Capture the cell that displays the provided text and extract its [x, y] central coordinate. 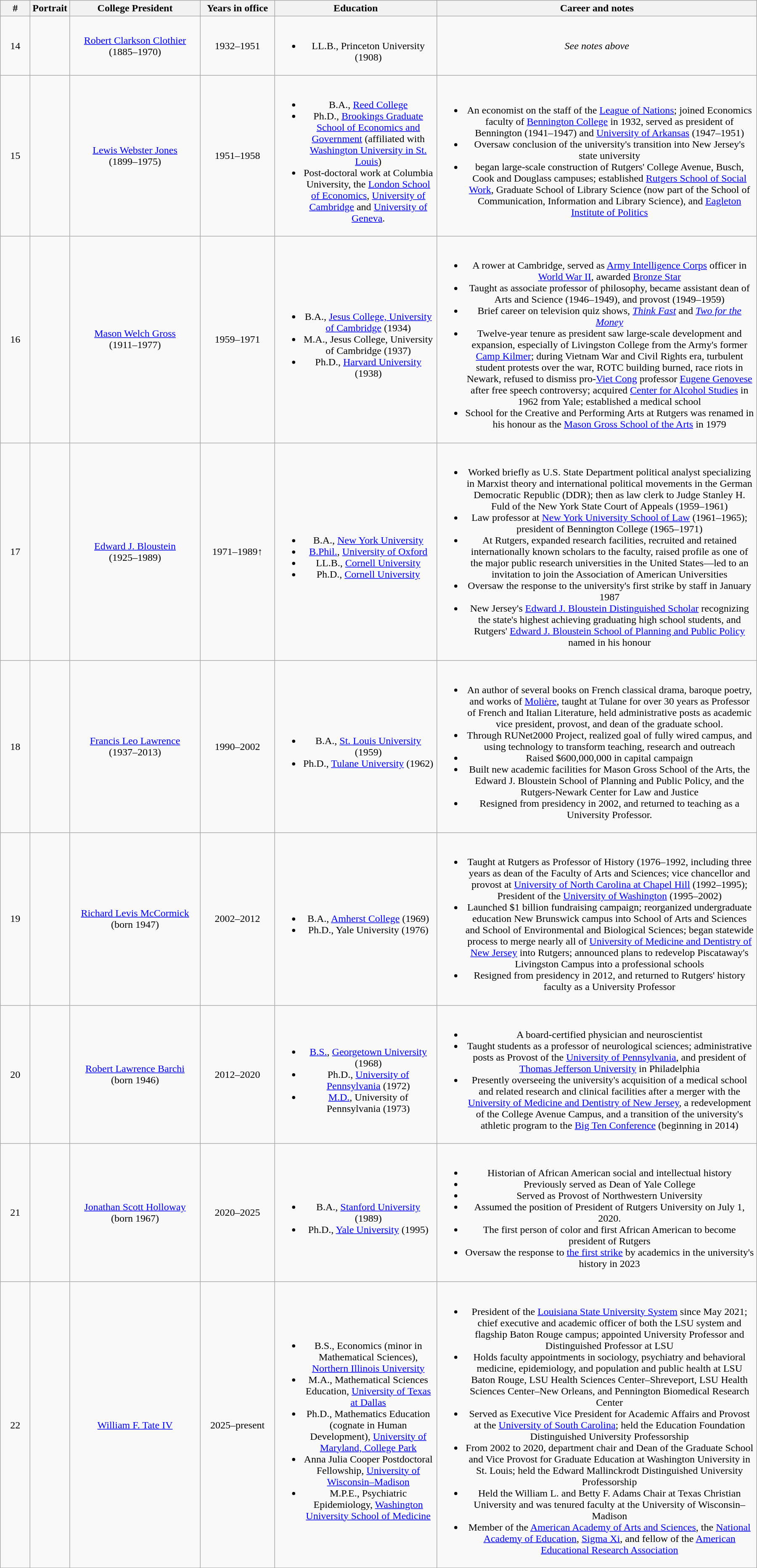
2002–2012 [238, 919]
Robert Clarkson Clothier(1885–1970) [135, 46]
B.A., Stanford University (1989)Ph.D., Yale University (1995) [356, 1212]
19 [15, 919]
2020–2025 [238, 1212]
Edward J. Bloustein(1925–1989) [135, 552]
Years in office [238, 8]
B.A., St. Louis University (1959)Ph.D., Tulane University (1962) [356, 747]
# [15, 8]
14 [15, 46]
1951–1958 [238, 156]
Education [356, 8]
22 [15, 1425]
1932–1951 [238, 46]
B.A., Jesus College, University of Cambridge (1934)M.A., Jesus College, University of Cambridge (1937)Ph.D., Harvard University (1938) [356, 340]
2012–2020 [238, 1074]
20 [15, 1074]
B.S., Georgetown University (1968)Ph.D., University of Pennsylvania (1972)M.D., University of Pennsylvania (1973) [356, 1074]
Richard Levis McCormick(born 1947) [135, 919]
Francis Leo Lawrence(1937–2013) [135, 747]
17 [15, 552]
1971–1989↑ [238, 552]
1959–1971 [238, 340]
18 [15, 747]
Mason Welch Gross(1911–1977) [135, 340]
B.A., New York UniversityB.Phil., University of OxfordLL.B., Cornell UniversityPh.D., Cornell University [356, 552]
16 [15, 340]
Lewis Webster Jones(1899–1975) [135, 156]
Career and notes [597, 8]
B.A., Amherst College (1969)Ph.D., Yale University (1976) [356, 919]
LL.B., Princeton University (1908) [356, 46]
1990–2002 [238, 747]
See notes above [597, 46]
William F. Tate IV [135, 1425]
21 [15, 1212]
2025–present [238, 1425]
College President [135, 8]
Portrait [50, 8]
Jonathan Scott Holloway(born 1967) [135, 1212]
15 [15, 156]
Robert Lawrence Barchi(born 1946) [135, 1074]
